Locate the cell with the specified text and output its (X, Y) center coordinate. 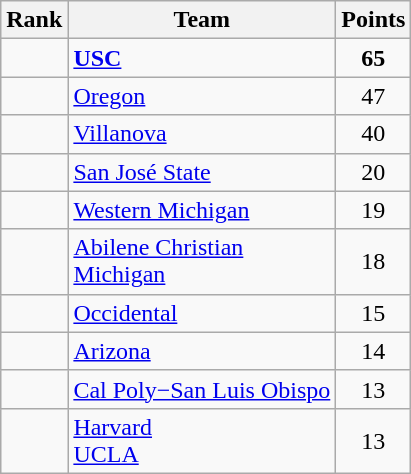
47 (374, 96)
HarvardUCLA (202, 440)
Arizona (202, 351)
USC (202, 58)
Abilene ChristianMichigan (202, 262)
Points (374, 20)
15 (374, 313)
San José State (202, 172)
40 (374, 134)
Oregon (202, 96)
65 (374, 58)
Villanova (202, 134)
19 (374, 210)
18 (374, 262)
14 (374, 351)
Occidental (202, 313)
Rank (34, 20)
20 (374, 172)
Team (202, 20)
Cal Poly−San Luis Obispo (202, 389)
Western Michigan (202, 210)
